Identify which cell holds the provided text, then report its [X, Y] central coordinate. 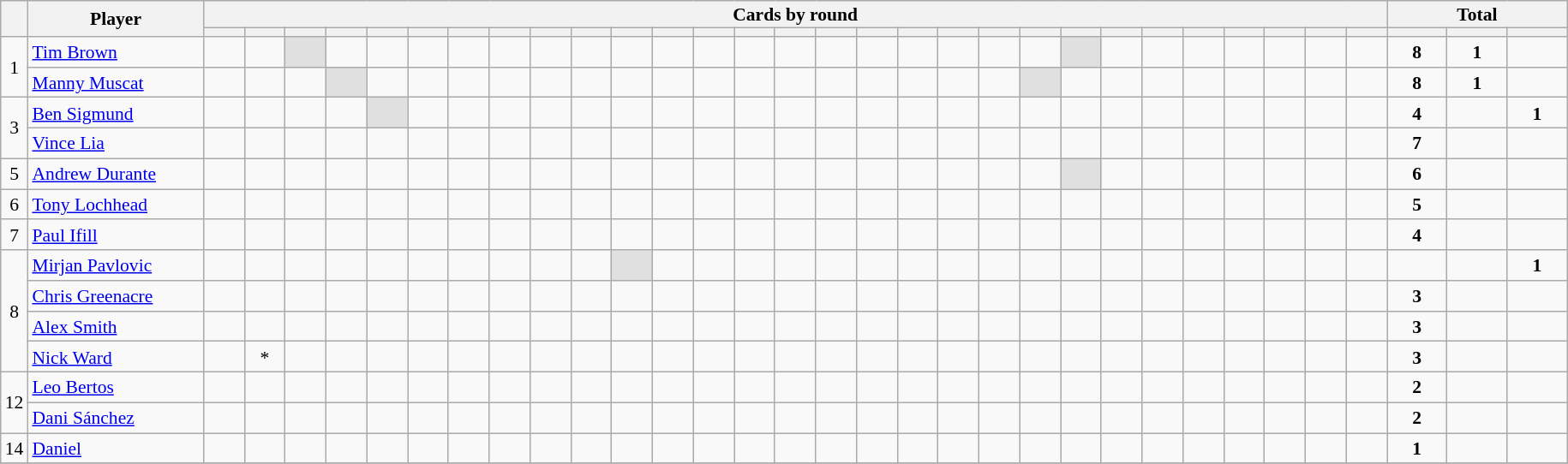
Nick Ward [115, 357]
12 [15, 402]
Daniel [115, 449]
Leo Bertos [115, 388]
Andrew Durante [115, 174]
Tony Lochhead [115, 205]
Tim Brown [115, 52]
Total [1477, 15]
Mirjan Pavlovic [115, 265]
Manny Muscat [115, 83]
Alex Smith [115, 327]
Paul Ifill [115, 235]
Ben Sigmund [115, 113]
Vince Lia [115, 144]
* [265, 357]
14 [15, 449]
Chris Greenacre [115, 296]
Player [115, 19]
Cards by round [795, 15]
Dani Sánchez [115, 418]
